For the text-containing cell, return its midpoint in [x, y] coordinate format. 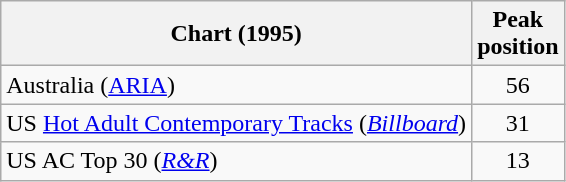
US AC Top 30 (R&R) [236, 161]
Australia (ARIA) [236, 85]
13 [518, 161]
56 [518, 85]
Chart (1995) [236, 34]
US Hot Adult Contemporary Tracks (Billboard) [236, 123]
Peakposition [518, 34]
31 [518, 123]
